Scan for the cell matching the given text and deliver its [x, y] coordinate at center. 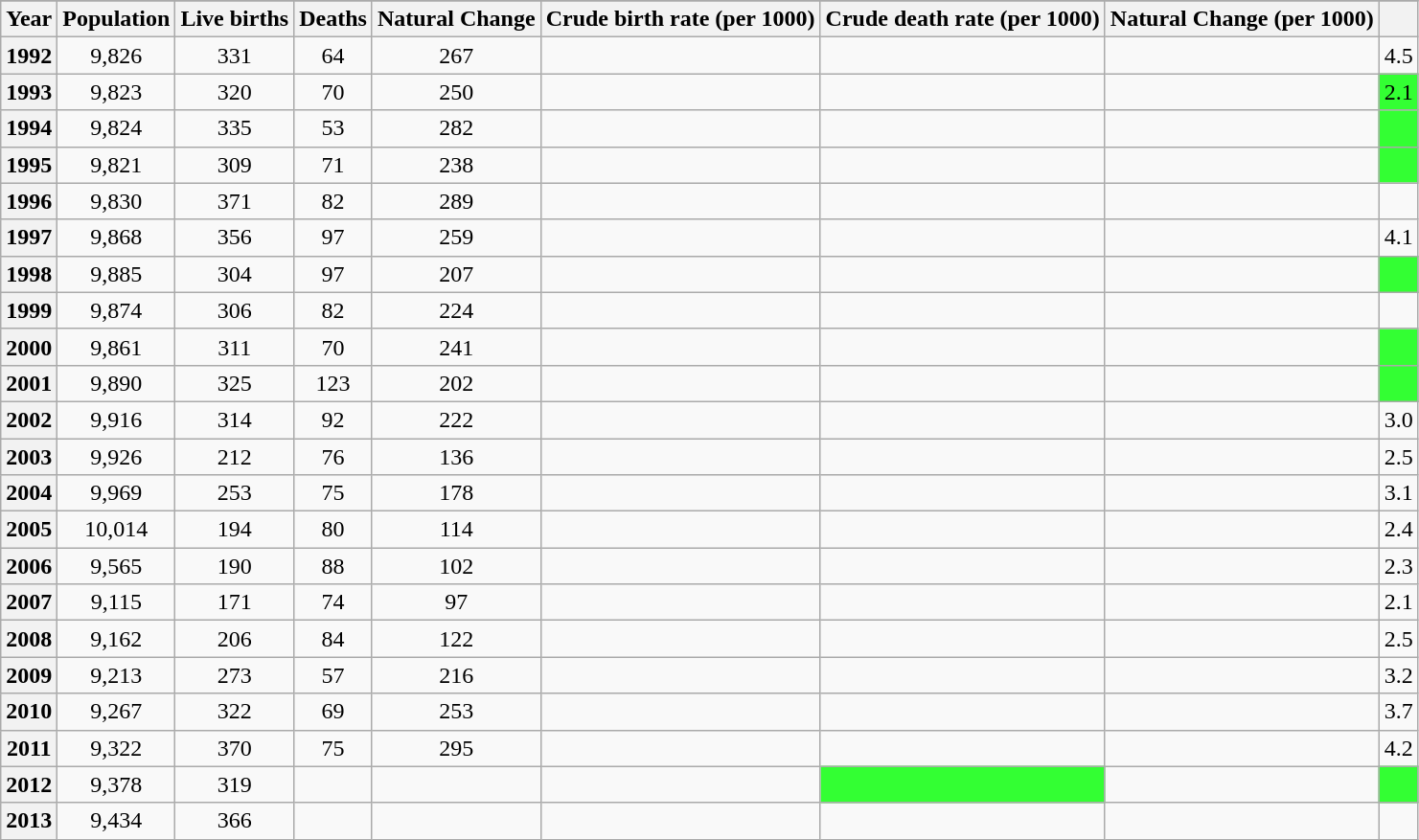
4.1 [1399, 238]
282 [456, 128]
9,868 [117, 238]
212 [235, 457]
9,885 [117, 274]
1993 [29, 92]
2011 [29, 748]
9,378 [117, 784]
2007 [29, 602]
371 [235, 201]
2000 [29, 347]
3.1 [1399, 493]
Natural Change [456, 19]
194 [235, 530]
57 [333, 675]
69 [333, 712]
1999 [29, 310]
335 [235, 128]
1994 [29, 128]
Deaths [333, 19]
9,969 [117, 493]
216 [456, 675]
259 [456, 238]
123 [333, 383]
9,322 [117, 748]
2003 [29, 457]
76 [333, 457]
92 [333, 420]
9,115 [117, 602]
2.3 [1399, 566]
9,861 [117, 347]
222 [456, 420]
9,213 [117, 675]
Crude death rate (per 1000) [962, 19]
80 [333, 530]
9,926 [117, 457]
267 [456, 56]
325 [235, 383]
1995 [29, 165]
250 [456, 92]
370 [235, 748]
74 [333, 602]
9,824 [117, 128]
304 [235, 274]
2008 [29, 639]
114 [456, 530]
314 [235, 420]
289 [456, 201]
10,014 [117, 530]
9,267 [117, 712]
9,830 [117, 201]
311 [235, 347]
241 [456, 347]
136 [456, 457]
102 [456, 566]
2.4 [1399, 530]
9,874 [117, 310]
366 [235, 821]
1997 [29, 238]
9,821 [117, 165]
331 [235, 56]
9,434 [117, 821]
1998 [29, 274]
9,565 [117, 566]
171 [235, 602]
Natural Change (per 1000) [1242, 19]
Crude birth rate (per 1000) [680, 19]
Population [117, 19]
224 [456, 310]
84 [333, 639]
4.5 [1399, 56]
122 [456, 639]
2001 [29, 383]
207 [456, 274]
190 [235, 566]
2005 [29, 530]
320 [235, 92]
2009 [29, 675]
4.2 [1399, 748]
295 [456, 748]
2006 [29, 566]
53 [333, 128]
238 [456, 165]
71 [333, 165]
1996 [29, 201]
2013 [29, 821]
206 [235, 639]
319 [235, 784]
9,823 [117, 92]
3.7 [1399, 712]
Live births [235, 19]
88 [333, 566]
3.0 [1399, 420]
Year [29, 19]
2002 [29, 420]
1992 [29, 56]
9,162 [117, 639]
64 [333, 56]
273 [235, 675]
3.2 [1399, 675]
9,826 [117, 56]
322 [235, 712]
9,916 [117, 420]
356 [235, 238]
2010 [29, 712]
202 [456, 383]
2004 [29, 493]
306 [235, 310]
2012 [29, 784]
178 [456, 493]
9,890 [117, 383]
309 [235, 165]
